For the text-containing cell, return its midpoint in [x, y] coordinate format. 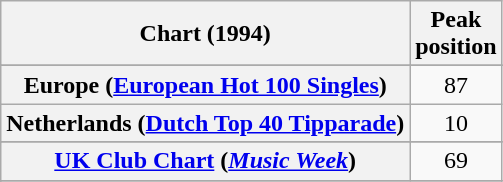
Peakposition [456, 34]
10 [456, 123]
Europe (European Hot 100 Singles) [206, 85]
Netherlands (Dutch Top 40 Tipparade) [206, 123]
Chart (1994) [206, 34]
69 [456, 161]
UK Club Chart (Music Week) [206, 161]
87 [456, 85]
